Search for the cell housing the specified text and yield its [X, Y] center coordinate. 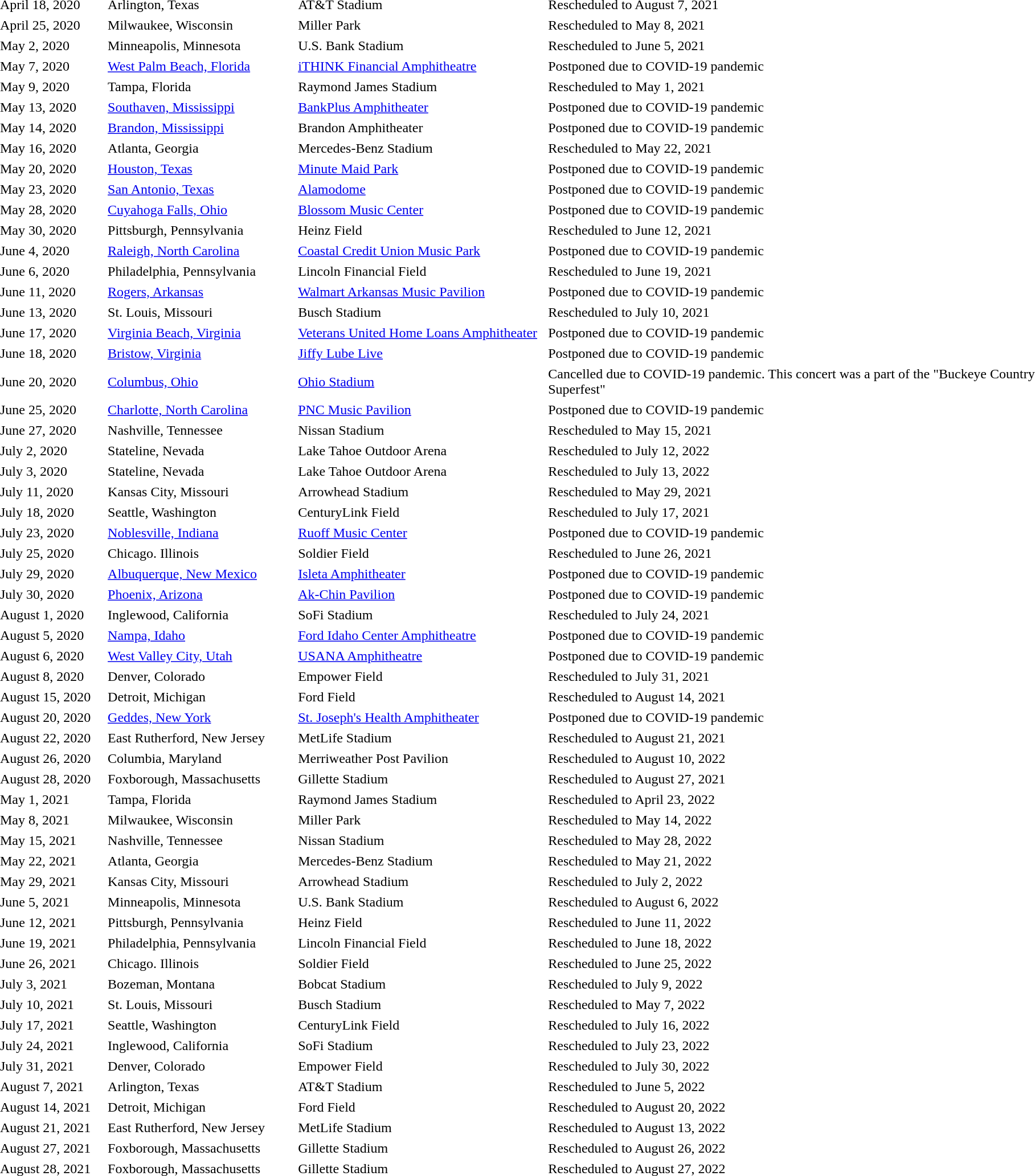
Nampa, Idaho [201, 636]
St. Joseph's Health Amphitheater [420, 718]
Ohio Stadium [420, 382]
Noblesville, Indiana [201, 533]
Veterans United Home Loans Amphitheater [420, 333]
Houston, Texas [201, 169]
Jiffy Lube Live [420, 353]
Southaven, Mississippi [201, 107]
Ford Idaho Center Amphitheatre [420, 636]
Phoenix, Arizona [201, 595]
Columbus, Ohio [201, 382]
Virginia Beach, Virginia [201, 333]
West Palm Beach, Florida [201, 66]
Ruoff Music Center [420, 533]
Brandon, Mississippi [201, 128]
Coastal Credit Union Music Park [420, 251]
USANA Amphitheatre [420, 656]
PNC Music Pavilion [420, 410]
Geddes, New York [201, 718]
Walmart Arkansas Music Pavilion [420, 292]
West Valley City, Utah [201, 656]
Ak-Chin Pavilion [420, 595]
Merriweather Post Pavilion [420, 759]
San Antonio, Texas [201, 189]
Raleigh, North Carolina [201, 251]
Charlotte, North Carolina [201, 410]
Cuyahoga Falls, Ohio [201, 210]
Albuquerque, New Mexico [201, 574]
Blossom Music Center [420, 210]
Minute Maid Park [420, 169]
Arlington, Texas [201, 1087]
BankPlus Amphitheater [420, 107]
Bristow, Virginia [201, 353]
Bozeman, Montana [201, 985]
iTHINK Financial Amphitheatre [420, 66]
Rogers, Arkansas [201, 292]
Alamodome [420, 189]
AT&T Stadium [420, 1087]
Brandon Amphitheater [420, 128]
Isleta Amphitheater [420, 574]
Bobcat Stadium [420, 985]
Columbia, Maryland [201, 759]
